Search for the cell housing the specified text and yield its (X, Y) center coordinate. 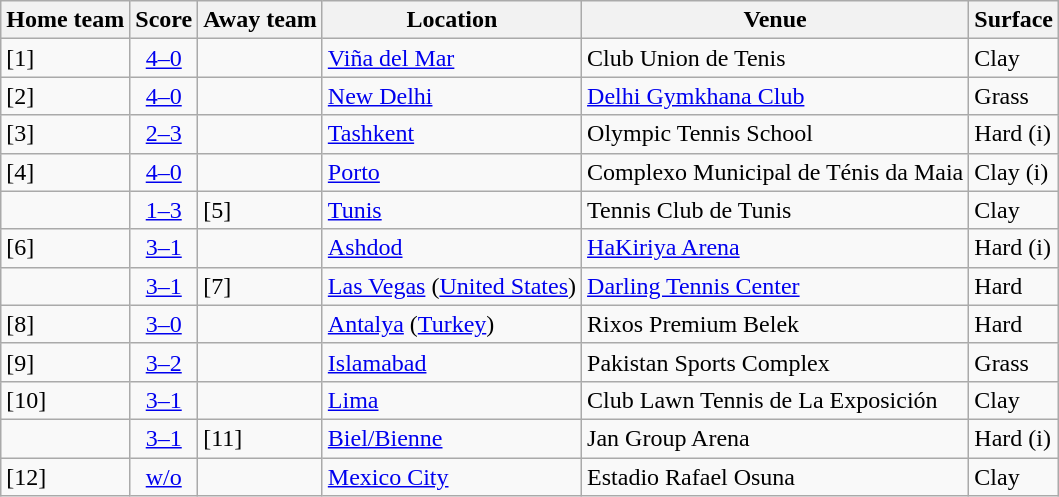
[11] (260, 438)
Lima (452, 400)
Estadio Rafael Osuna (776, 477)
3–2 (164, 362)
Olympic Tennis School (776, 134)
w/o (164, 477)
Score (164, 20)
Club Union de Tenis (776, 58)
[12] (66, 477)
Surface (1014, 20)
Venue (776, 20)
Antalya (Turkey) (452, 324)
Rixos Premium Belek (776, 324)
HaKiriya Arena (776, 248)
2–3 (164, 134)
Away team (260, 20)
Jan Group Arena (776, 438)
Home team (66, 20)
[3] (66, 134)
Delhi Gymkhana Club (776, 96)
Club Lawn Tennis de La Exposición (776, 400)
Ashdod (452, 248)
Darling Tennis Center (776, 286)
3–0 (164, 324)
[6] (66, 248)
Tennis Club de Tunis (776, 210)
[7] (260, 286)
Mexico City (452, 477)
Viña del Mar (452, 58)
Porto (452, 172)
Tashkent (452, 134)
Clay (i) (1014, 172)
Biel/Bienne (452, 438)
Location (452, 20)
Tunis (452, 210)
1–3 (164, 210)
New Delhi (452, 96)
[4] (66, 172)
Pakistan Sports Complex (776, 362)
[2] (66, 96)
Las Vegas (United States) (452, 286)
Complexo Municipal de Ténis da Maia (776, 172)
[9] (66, 362)
[5] (260, 210)
[10] (66, 400)
[1] (66, 58)
[8] (66, 324)
Islamabad (452, 362)
